Identify which cell holds the provided text, then report its (X, Y) central coordinate. 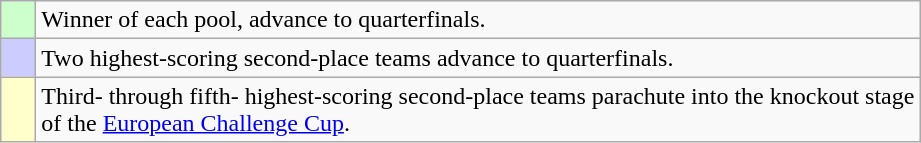
Third- through fifth- highest-scoring second-place teams parachute into the knockout stageof the European Challenge Cup. (478, 110)
Winner of each pool, advance to quarterfinals. (478, 20)
Two highest-scoring second-place teams advance to quarterfinals. (478, 58)
